Search for the cell housing the specified text and yield its [x, y] center coordinate. 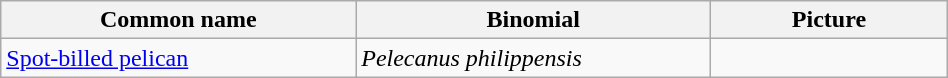
Binomial [534, 20]
Picture [830, 20]
Common name [178, 20]
Spot-billed pelican [178, 58]
Pelecanus philippensis [534, 58]
